Return the [X, Y] coordinate for the center point of the cell that contains the specified text.  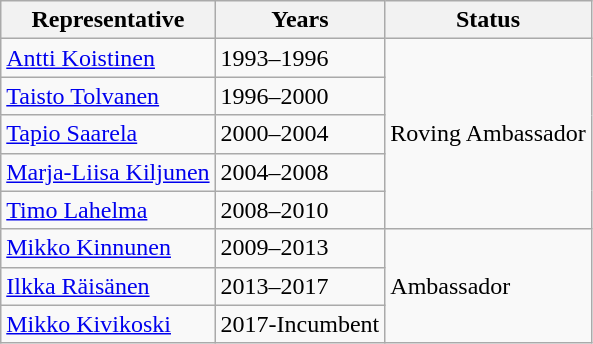
Timo Lahelma [108, 210]
Antti Koistinen [108, 58]
2009–2013 [300, 248]
Taisto Tolvanen [108, 96]
Representative [108, 20]
2013–2017 [300, 286]
2000–2004 [300, 134]
2017-Incumbent [300, 324]
Status [488, 20]
2004–2008 [300, 172]
1996–2000 [300, 96]
Mikko Kinnunen [108, 248]
Mikko Kivikoski [108, 324]
Ilkka Räisänen [108, 286]
Ambassador [488, 286]
Tapio Saarela [108, 134]
Marja-Liisa Kiljunen [108, 172]
2008–2010 [300, 210]
Years [300, 20]
1993–1996 [300, 58]
Roving Ambassador [488, 134]
